Return the (x, y) coordinate for the center point of the cell that contains the specified text.  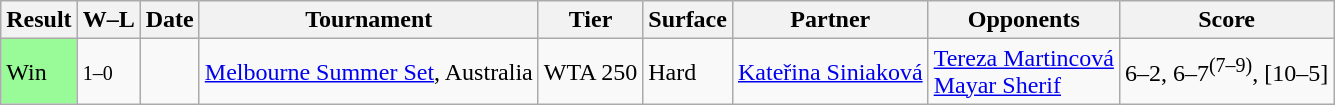
Tier (590, 20)
W–L (108, 20)
Hard (688, 72)
Surface (688, 20)
Tereza Martincová Mayar Sherif (1024, 72)
Win (39, 72)
Partner (830, 20)
Tournament (368, 20)
1–0 (108, 72)
6–2, 6–7(7–9), [10–5] (1226, 72)
Kateřina Siniaková (830, 72)
WTA 250 (590, 72)
Result (39, 20)
Date (170, 20)
Score (1226, 20)
Opponents (1024, 20)
Melbourne Summer Set, Australia (368, 72)
